Return the [x, y] coordinate for the center point of the cell that contains the specified text.  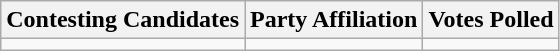
Votes Polled [491, 20]
Contesting Candidates [123, 20]
Party Affiliation [334, 20]
